For the text-containing cell, return its midpoint in (X, Y) coordinate format. 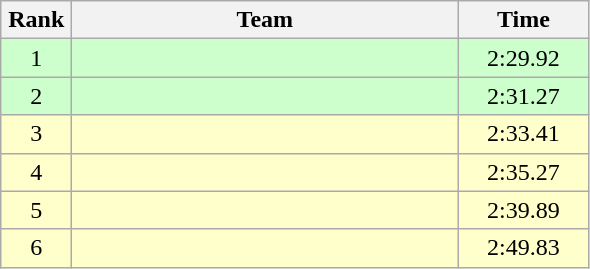
2:29.92 (524, 58)
5 (36, 210)
1 (36, 58)
3 (36, 134)
2:35.27 (524, 172)
2:31.27 (524, 96)
2:39.89 (524, 210)
4 (36, 172)
2:49.83 (524, 248)
2 (36, 96)
Time (524, 20)
6 (36, 248)
2:33.41 (524, 134)
Rank (36, 20)
Team (265, 20)
